Locate the cell with the specified text and output its [X, Y] center coordinate. 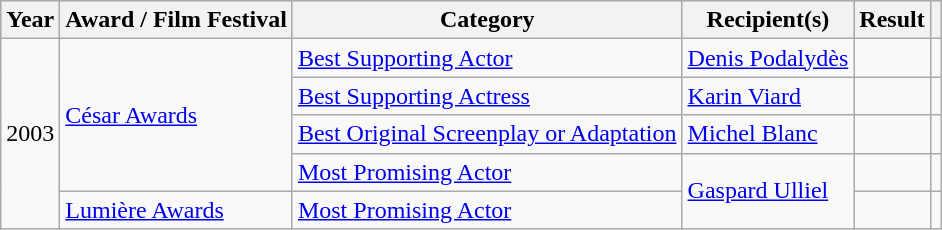
Recipient(s) [768, 20]
2003 [30, 134]
Best Supporting Actor [487, 58]
Award / Film Festival [176, 20]
Best Original Screenplay or Adaptation [487, 134]
César Awards [176, 115]
Result [892, 20]
Lumière Awards [176, 210]
Michel Blanc [768, 134]
Category [487, 20]
Denis Podalydès [768, 58]
Gaspard Ulliel [768, 191]
Best Supporting Actress [487, 96]
Karin Viard [768, 96]
Year [30, 20]
